Find where the given text appears and provide that cell's center as (X, Y) coordinate. 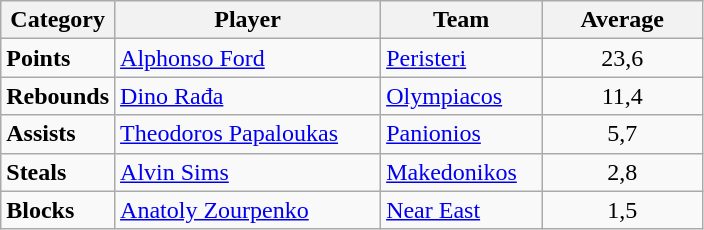
Blocks (58, 210)
Alvin Sims (248, 172)
Makedonikos (462, 172)
Olympiacos (462, 96)
Peristeri (462, 58)
Near East (462, 210)
Steals (58, 172)
Rebounds (58, 96)
Anatoly Zourpenko (248, 210)
5,7 (622, 134)
2,8 (622, 172)
Player (248, 20)
Category (58, 20)
Theodoros Papaloukas (248, 134)
Dino Rađa (248, 96)
Points (58, 58)
Team (462, 20)
Alphonso Ford (248, 58)
1,5 (622, 210)
Panionios (462, 134)
11,4 (622, 96)
23,6 (622, 58)
Assists (58, 134)
Average (622, 20)
